Return [x, y] of the center of cell containing provided text 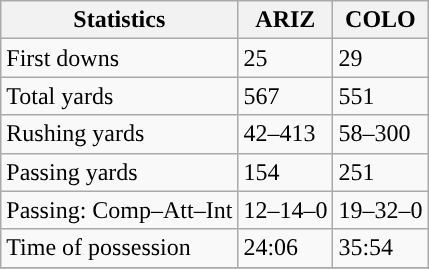
COLO [380, 20]
567 [286, 96]
First downs [120, 58]
Total yards [120, 96]
29 [380, 58]
Passing: Comp–Att–Int [120, 210]
Time of possession [120, 248]
12–14–0 [286, 210]
42–413 [286, 134]
24:06 [286, 248]
58–300 [380, 134]
551 [380, 96]
Passing yards [120, 172]
154 [286, 172]
25 [286, 58]
ARIZ [286, 20]
Statistics [120, 20]
35:54 [380, 248]
19–32–0 [380, 210]
Rushing yards [120, 134]
251 [380, 172]
